Determine the (x, y) coordinate at the center of the cell enclosing the given text.  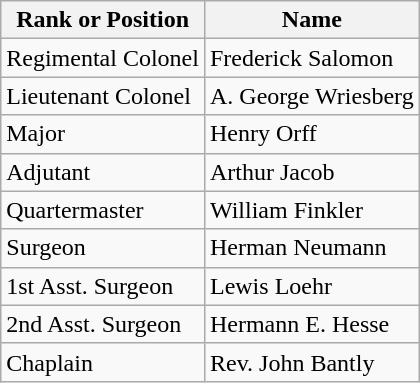
Chaplain (103, 362)
Adjutant (103, 172)
William Finkler (312, 210)
Rank or Position (103, 20)
Name (312, 20)
Arthur Jacob (312, 172)
Regimental Colonel (103, 58)
1st Asst. Surgeon (103, 286)
Henry Orff (312, 134)
Major (103, 134)
Surgeon (103, 248)
Lieutenant Colonel (103, 96)
Lewis Loehr (312, 286)
Herman Neumann (312, 248)
Frederick Salomon (312, 58)
Hermann E. Hesse (312, 324)
Rev. John Bantly (312, 362)
2nd Asst. Surgeon (103, 324)
A. George Wriesberg (312, 96)
Quartermaster (103, 210)
